Search for the cell housing the specified text and yield its (X, Y) center coordinate. 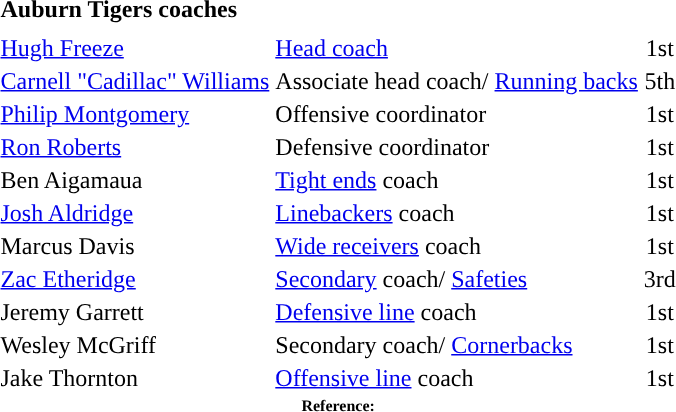
Defensive line coach (457, 312)
Defensive coordinator (457, 147)
Offensive coordinator (457, 114)
Offensive line coach (457, 378)
Secondary coach/ Cornerbacks (457, 345)
Wide receivers coach (457, 246)
Secondary coach/ Safeties (457, 279)
Associate head coach/ Running backs (457, 81)
Head coach (457, 48)
Linebackers coach (457, 213)
Tight ends coach (457, 180)
